Return the [x, y] coordinate for the center point of the cell that contains the specified text.  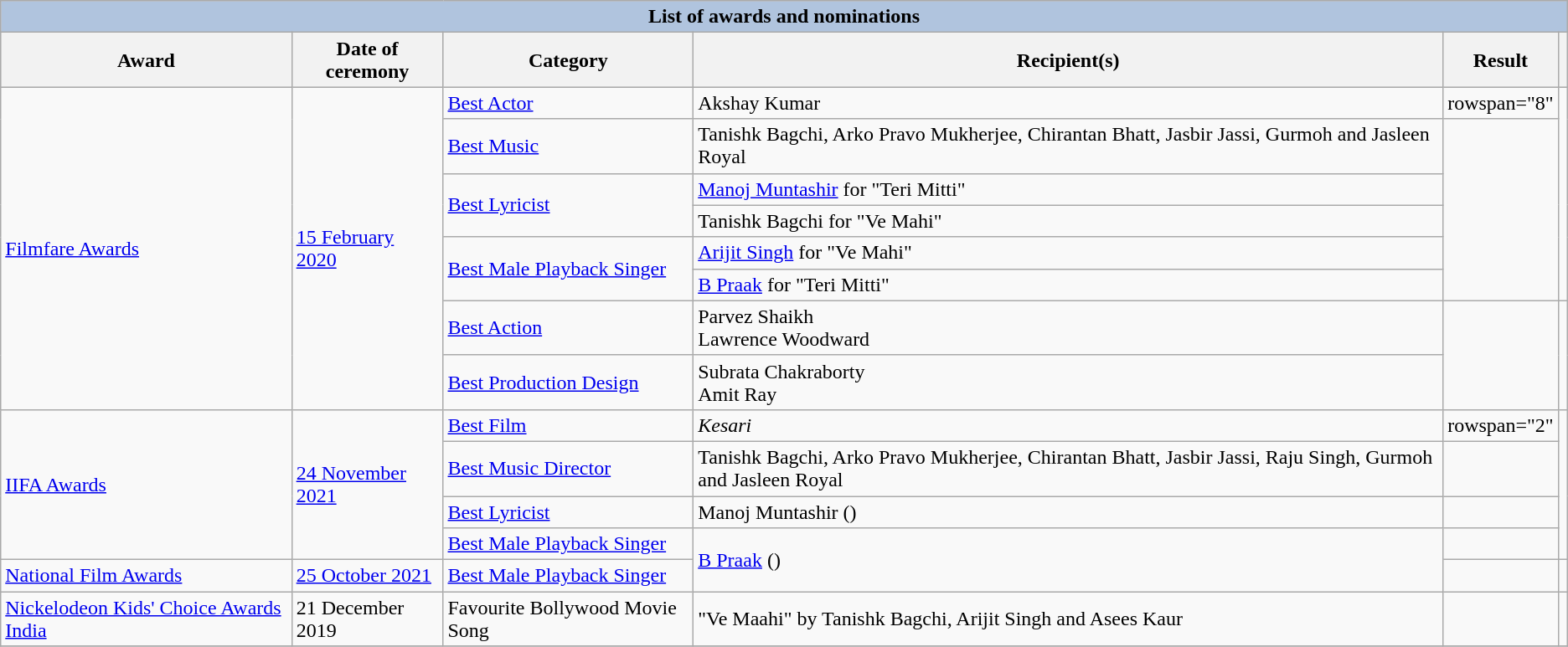
Result [1501, 60]
Manoj Muntashir () [1069, 511]
Category [568, 60]
Best Music [568, 146]
National Film Awards [146, 576]
25 October 2021 [367, 576]
Tanishk Bagchi, Arko Pravo Mukherjee, Chirantan Bhatt, Jasbir Jassi, Raju Singh, Gurmoh and Jasleen Royal [1069, 469]
Akshay Kumar [1069, 103]
Best Production Design [568, 382]
Tanishk Bagchi for "Ve Mahi" [1069, 221]
Arijit Singh for "Ve Mahi" [1069, 253]
Nickelodeon Kids' Choice Awards India [146, 619]
Filmfare Awards [146, 249]
Best Actor [568, 103]
Tanishk Bagchi, Arko Pravo Mukherjee, Chirantan Bhatt, Jasbir Jassi, Gurmoh and Jasleen Royal [1069, 146]
Subrata ChakrabortyAmit Ray [1069, 382]
Manoj Muntashir for "Teri Mitti" [1069, 189]
B Praak () [1069, 560]
Best Music Director [568, 469]
Best Film [568, 425]
IIFA Awards [146, 484]
rowspan="8" [1501, 103]
21 December 2019 [367, 619]
Award [146, 60]
Date of ceremony [367, 60]
rowspan="2" [1501, 425]
"Ve Maahi" by Tanishk Bagchi, Arijit Singh and Asees Kaur [1069, 619]
15 February 2020 [367, 249]
Parvez ShaikhLawrence Woodward [1069, 328]
Recipient(s) [1069, 60]
List of awards and nominations [784, 17]
Favourite Bollywood Movie Song [568, 619]
B Praak for "Teri Mitti" [1069, 285]
Best Action [568, 328]
Kesari [1069, 425]
24 November 2021 [367, 484]
